For the text-containing cell, return its midpoint in (x, y) coordinate format. 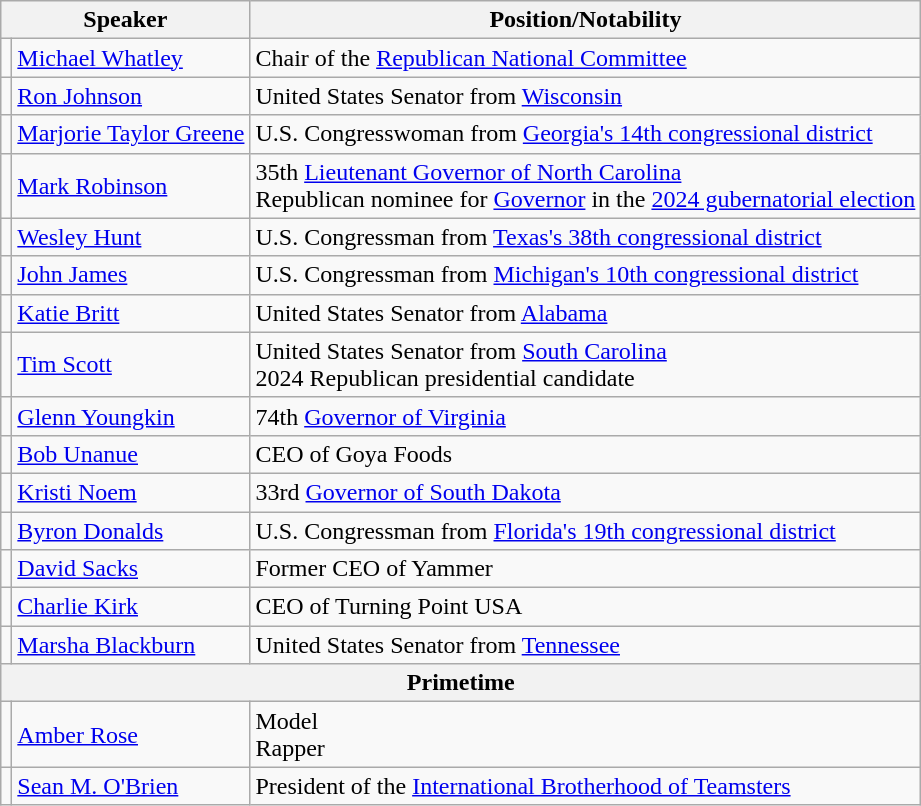
Katie Britt (131, 313)
John James (131, 275)
33rd Governor of South Dakota (586, 492)
ModelRapper (586, 734)
Amber Rose (131, 734)
Michael Whatley (131, 58)
U.S. Congressman from Florida's 19th congressional district (586, 531)
Former CEO of Yammer (586, 569)
Chair of the Republican National Committee (586, 58)
35th Lieutenant Governor of North CarolinaRepublican nominee for Governor in the 2024 gubernatorial election (586, 186)
Charlie Kirk (131, 607)
Glenn Youngkin (131, 416)
U.S. Congressman from Michigan's 10th congressional district (586, 275)
U.S. Congresswoman from Georgia's 14th congressional district (586, 134)
Mark Robinson (131, 186)
Bob Unanue (131, 454)
President of the International Brotherhood of Teamsters (586, 786)
Position/Notability (586, 20)
Ron Johnson (131, 96)
CEO of Goya Foods (586, 454)
U.S. Congressman from Texas's 38th congressional district (586, 237)
Tim Scott (131, 364)
Wesley Hunt (131, 237)
David Sacks (131, 569)
Sean M. O'Brien (131, 786)
United States Senator from Tennessee (586, 645)
Kristi Noem (131, 492)
Primetime (461, 683)
CEO of Turning Point USA (586, 607)
74th Governor of Virginia (586, 416)
Marsha Blackburn (131, 645)
Speaker (126, 20)
United States Senator from South Carolina2024 Republican presidential candidate (586, 364)
Marjorie Taylor Greene (131, 134)
United States Senator from Wisconsin (586, 96)
Byron Donalds (131, 531)
United States Senator from Alabama (586, 313)
